Provide the [x, y] coordinate of the cell's center where the given text is located.  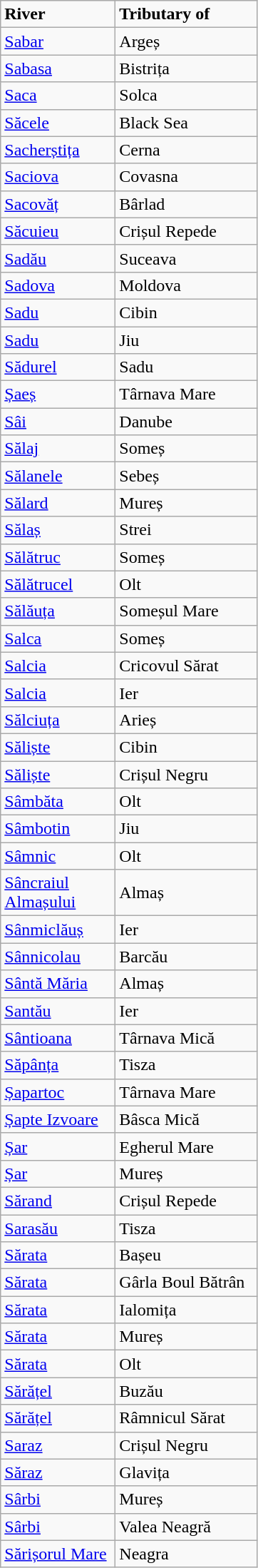
Saciova [58, 177]
Sântioana [58, 1038]
Sâmbăta [58, 802]
Valea Neagră [187, 1527]
Egherul Mare [187, 1146]
Săcele [58, 123]
Sălăuța [58, 611]
Sădurel [58, 367]
Sălciuța [58, 720]
Tributary of [187, 14]
Sarasău [58, 1228]
Sălard [58, 503]
Ialomița [187, 1310]
Șapartoc [58, 1092]
Sărand [58, 1201]
Bârlad [187, 204]
Șapte Izvoare [58, 1119]
Sâi [58, 422]
Suceava [187, 258]
Covasna [187, 177]
Târnava Mică [187, 1038]
Sadova [58, 285]
Bâsca Mică [187, 1119]
Salca [58, 638]
Săpânța [58, 1065]
Sadău [58, 258]
Sâncraiul Almașului [58, 893]
Strei [187, 530]
Sânmiclăuș [58, 930]
Danube [187, 422]
Sâmnic [58, 856]
Gârla Boul Bătrân [187, 1283]
Someșul Mare [187, 611]
Sălaj [58, 449]
Neagra [187, 1554]
Râmnicul Sărat [187, 1418]
Santău [58, 1011]
Șaeș [58, 394]
Sântă Măria [58, 984]
Barcău [187, 957]
Sabasa [58, 68]
Sălătruc [58, 557]
Black Sea [187, 123]
Buzău [187, 1391]
Argeș [187, 41]
River [58, 14]
Sabar [58, 41]
Sâmbotin [58, 829]
Glavița [187, 1472]
Săcuieu [58, 231]
Bașeu [187, 1256]
Bistrița [187, 68]
Sălătrucel [58, 584]
Cricovul Sărat [187, 666]
Saca [58, 96]
Moldova [187, 285]
Sacherștița [58, 150]
Sălaș [58, 530]
Sânnicolau [58, 957]
Solca [187, 96]
Sebeș [187, 476]
Saraz [58, 1445]
Arieș [187, 720]
Sălanele [58, 476]
Sacovăț [58, 204]
Săraz [58, 1472]
Cerna [187, 150]
Sărișorul Mare [58, 1554]
